Search for the cell housing the specified text and yield its (X, Y) center coordinate. 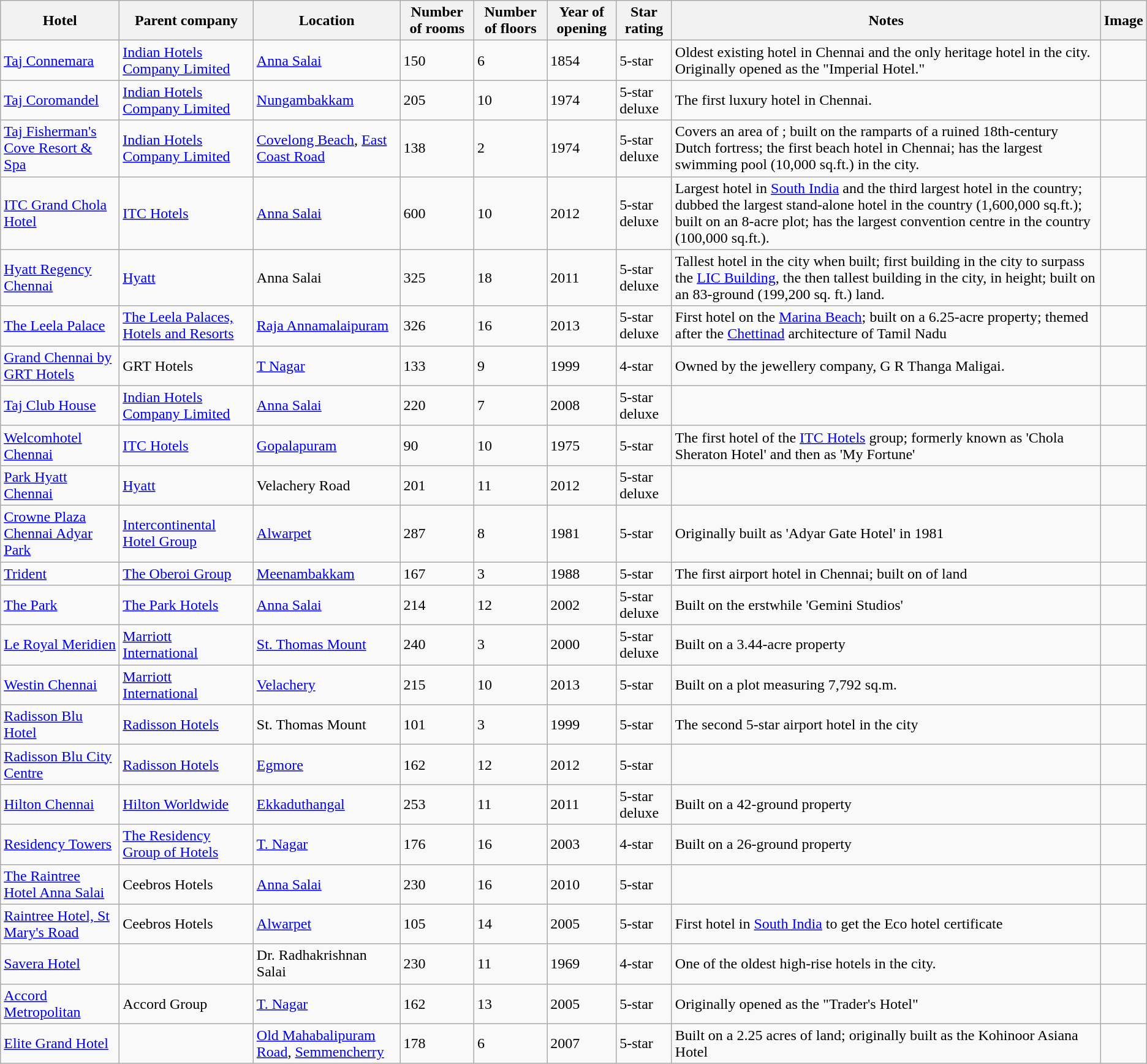
178 (437, 1043)
1975 (582, 445)
Savera Hotel (60, 963)
The first hotel of the ITC Hotels group; formerly known as 'Chola Sheraton Hotel' and then as 'My Fortune' (886, 445)
2 (511, 148)
Location (327, 21)
Meenambakkam (327, 573)
18 (511, 278)
Hilton Worldwide (186, 804)
105 (437, 924)
325 (437, 278)
2000 (582, 645)
Built on a 2.25 acres of land; originally built as the Kohinoor Asiana Hotel (886, 1043)
9 (511, 365)
Nungambakkam (327, 101)
220 (437, 406)
205 (437, 101)
Park Hyatt Chennai (60, 485)
Built on a 26-ground property (886, 845)
Covelong Beach, East Coast Road (327, 148)
2003 (582, 845)
1854 (582, 60)
167 (437, 573)
Star rating (645, 21)
Hilton Chennai (60, 804)
Trident (60, 573)
Image (1124, 21)
7 (511, 406)
Velachery (327, 685)
The Oberoi Group (186, 573)
Built on a 3.44-acre property (886, 645)
176 (437, 845)
Residency Towers (60, 845)
First hotel in South India to get the Eco hotel certificate (886, 924)
Oldest existing hotel in Chennai and the only heritage hotel in the city. Originally opened as the "Imperial Hotel." (886, 60)
The Residency Group of Hotels (186, 845)
2007 (582, 1043)
The Raintree Hotel Anna Salai (60, 884)
Built on the erstwhile 'Gemini Studios' (886, 606)
Built on a 42-ground property (886, 804)
The Leela Palaces, Hotels and Resorts (186, 326)
Raja Annamalaipuram (327, 326)
Crowne Plaza Chennai Adyar Park (60, 533)
T Nagar (327, 365)
Old Mahabalipuram Road, Semmencherry (327, 1043)
1988 (582, 573)
Built on a plot measuring 7,792 sq.m. (886, 685)
Notes (886, 21)
Number of floors (511, 21)
Intercontinental Hotel Group (186, 533)
1969 (582, 963)
Taj Coromandel (60, 101)
214 (437, 606)
Parent company (186, 21)
Raintree Hotel, St Mary's Road (60, 924)
Taj Club House (60, 406)
287 (437, 533)
600 (437, 213)
One of the oldest high-rise hotels in the city. (886, 963)
2008 (582, 406)
GRT Hotels (186, 365)
201 (437, 485)
Hyatt Regency Chennai (60, 278)
Westin Chennai (60, 685)
The first luxury hotel in Chennai. (886, 101)
The second 5-star airport hotel in the city (886, 724)
Number of rooms (437, 21)
Grand Chennai by GRT Hotels (60, 365)
The Park (60, 606)
Radisson Blu City Centre (60, 765)
Year of opening (582, 21)
215 (437, 685)
8 (511, 533)
133 (437, 365)
138 (437, 148)
150 (437, 60)
14 (511, 924)
Originally built as 'Adyar Gate Hotel' in 1981 (886, 533)
1981 (582, 533)
Egmore (327, 765)
Radisson Blu Hotel (60, 724)
Accord Metropolitan (60, 1004)
Gopalapuram (327, 445)
Taj Fisherman's Cove Resort & Spa (60, 148)
2002 (582, 606)
Velachery Road (327, 485)
326 (437, 326)
Ekkaduthangal (327, 804)
Elite Grand Hotel (60, 1043)
253 (437, 804)
13 (511, 1004)
Dr. Radhakrishnan Salai (327, 963)
Taj Connemara (60, 60)
2010 (582, 884)
Originally opened as the "Trader's Hotel" (886, 1004)
90 (437, 445)
First hotel on the Marina Beach; built on a 6.25-acre property; themed after the Chettinad architecture of Tamil Nadu (886, 326)
The first airport hotel in Chennai; built on of land (886, 573)
Owned by the jewellery company, G R Thanga Maligai. (886, 365)
Accord Group (186, 1004)
101 (437, 724)
240 (437, 645)
The Park Hotels (186, 606)
Hotel (60, 21)
The Leela Palace (60, 326)
Welcomhotel Chennai (60, 445)
ITC Grand Chola Hotel (60, 213)
Le Royal Meridien (60, 645)
